Extract the (X, Y) coordinate from the center of the cell holding the provided text.  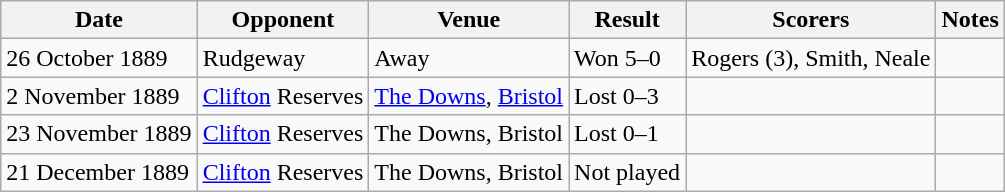
Date (99, 20)
Result (628, 20)
Lost 0–3 (628, 96)
Away (469, 58)
Scorers (811, 20)
Notes (970, 20)
Rogers (3), Smith, Neale (811, 58)
Opponent (283, 20)
Lost 0–1 (628, 134)
Won 5–0 (628, 58)
21 December 1889 (99, 172)
2 November 1889 (99, 96)
23 November 1889 (99, 134)
26 October 1889 (99, 58)
Not played (628, 172)
Rudgeway (283, 58)
Venue (469, 20)
